Capture the cell that displays the provided text and extract its [x, y] central coordinate. 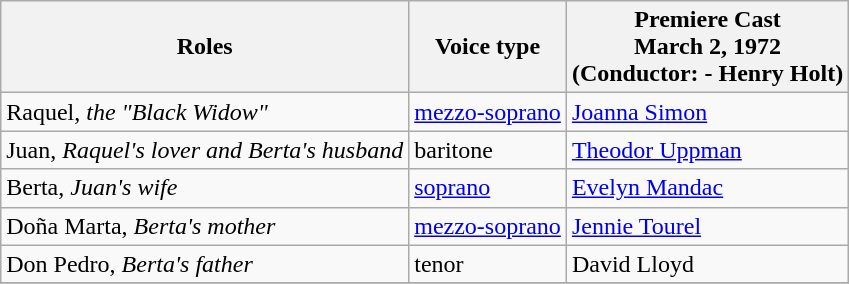
Evelyn Mandac [707, 188]
tenor [488, 264]
David Lloyd [707, 264]
Joanna Simon [707, 112]
Theodor Uppman [707, 150]
soprano [488, 188]
Doña Marta, Berta's mother [205, 226]
Raquel, the "Black Widow" [205, 112]
Jennie Tourel [707, 226]
Don Pedro, Berta's father [205, 264]
Voice type [488, 47]
baritone [488, 150]
Berta, Juan's wife [205, 188]
Juan, Raquel's lover and Berta's husband [205, 150]
Premiere CastMarch 2, 1972 (Conductor: - Henry Holt) [707, 47]
Roles [205, 47]
